Extract the [x, y] coordinate from the center of the cell holding the provided text.  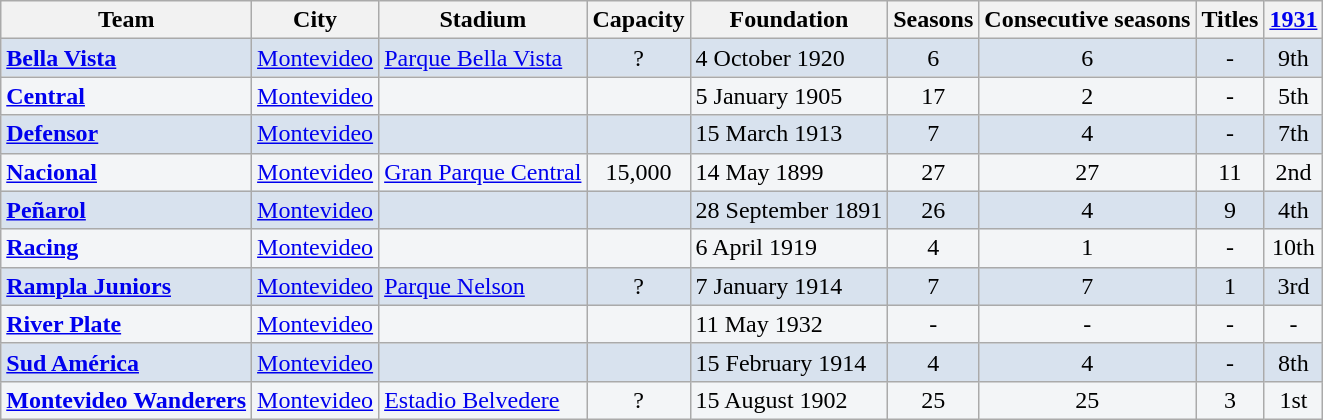
Capacity [638, 20]
26 [934, 210]
2nd [1294, 172]
Titles [1230, 20]
Peñarol [126, 210]
5 January 1905 [789, 96]
Consecutive seasons [1088, 20]
8th [1294, 362]
9th [1294, 58]
28 September 1891 [789, 210]
14 May 1899 [789, 172]
Rampla Juniors [126, 286]
Team [126, 20]
River Plate [126, 324]
15,000 [638, 172]
10th [1294, 248]
5th [1294, 96]
11 May 1932 [789, 324]
Foundation [789, 20]
15 February 1914 [789, 362]
9 [1230, 210]
City [316, 20]
1st [1294, 400]
3 [1230, 400]
Defensor [126, 134]
7 January 1914 [789, 286]
4 October 1920 [789, 58]
4th [1294, 210]
15 March 1913 [789, 134]
1931 [1294, 20]
Sud América [126, 362]
Parque Nelson [483, 286]
Stadium [483, 20]
11 [1230, 172]
2 [1088, 96]
7th [1294, 134]
6 April 1919 [789, 248]
3rd [1294, 286]
17 [934, 96]
15 August 1902 [789, 400]
Nacional [126, 172]
Parque Bella Vista [483, 58]
Seasons [934, 20]
Montevideo Wanderers [126, 400]
Racing [126, 248]
Central [126, 96]
Estadio Belvedere [483, 400]
Bella Vista [126, 58]
Gran Parque Central [483, 172]
